Identify which cell holds the provided text, then report its [X, Y] central coordinate. 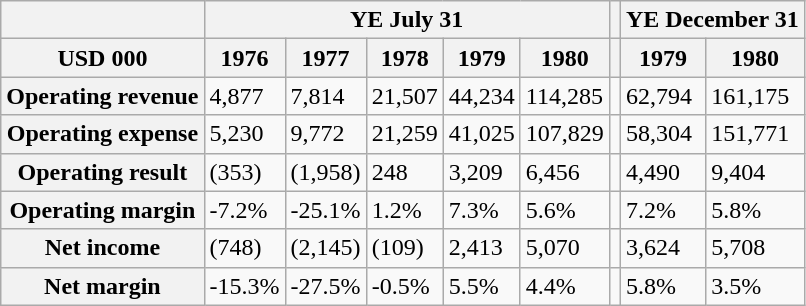
Net income [102, 248]
9,772 [326, 134]
44,234 [482, 96]
21,507 [404, 96]
2,413 [482, 248]
-25.1% [326, 210]
4.4% [564, 286]
Operating result [102, 172]
(748) [244, 248]
5.6% [564, 210]
1976 [244, 58]
21,259 [404, 134]
USD 000 [102, 58]
4,490 [662, 172]
1978 [404, 58]
(353) [244, 172]
58,304 [662, 134]
YE December 31 [712, 20]
5,070 [564, 248]
-15.3% [244, 286]
7,814 [326, 96]
1.2% [404, 210]
114,285 [564, 96]
Operating revenue [102, 96]
(1,958) [326, 172]
-27.5% [326, 286]
-0.5% [404, 286]
Net margin [102, 286]
7.2% [662, 210]
(2,145) [326, 248]
5,230 [244, 134]
62,794 [662, 96]
248 [404, 172]
9,404 [756, 172]
Operating margin [102, 210]
151,771 [756, 134]
5.5% [482, 286]
YE July 31 [406, 20]
-7.2% [244, 210]
(109) [404, 248]
Operating expense [102, 134]
3.5% [756, 286]
1977 [326, 58]
161,175 [756, 96]
3,624 [662, 248]
107,829 [564, 134]
3,209 [482, 172]
41,025 [482, 134]
5,708 [756, 248]
7.3% [482, 210]
4,877 [244, 96]
6,456 [564, 172]
